Provide the (X, Y) coordinate of the cell's center where the given text is located.  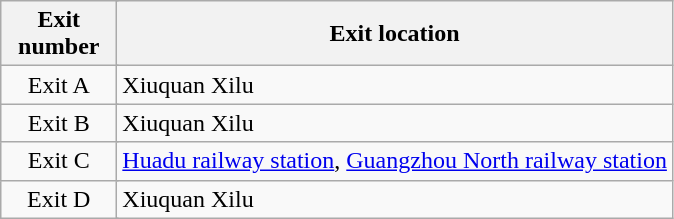
Exit C (59, 161)
Exit location (395, 34)
Exit number (59, 34)
Exit D (59, 199)
Exit B (59, 123)
Exit A (59, 85)
Huadu railway station, Guangzhou North railway station (395, 161)
